Search for the cell housing the specified text and yield its [X, Y] center coordinate. 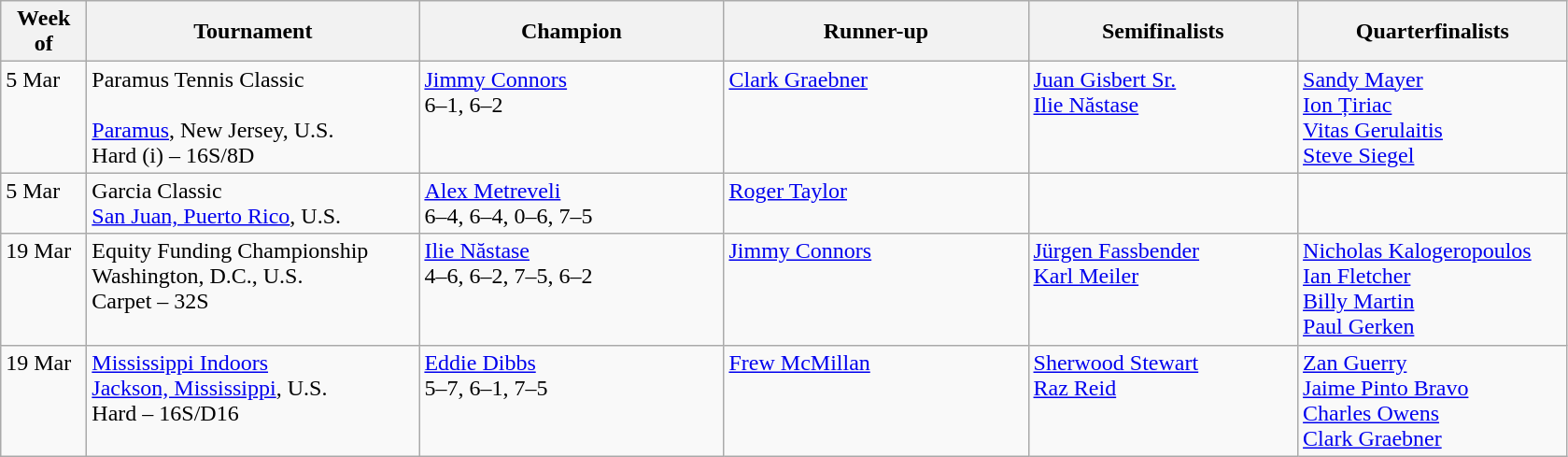
Garcia ClassicSan Juan, Puerto Rico, U.S. [253, 204]
Ilie Năstase 4–6, 6–2, 7–5, 6–2 [572, 290]
Week of [44, 32]
Clark Graebner [876, 118]
Nicholas Kalogeropoulos Ian Fletcher Billy Martin Paul Gerken [1433, 290]
Mississippi Indoors Jackson, Mississippi, U.S. Hard – 16S/D16 [253, 400]
Jimmy Connors [876, 290]
Alex Metreveli 6–4, 6–4, 0–6, 7–5 [572, 204]
Semifinalists [1164, 32]
Eddie Dibbs 5–7, 6–1, 7–5 [572, 400]
Jürgen Fassbender Karl Meiler [1164, 290]
Roger Taylor [876, 204]
Sandy Mayer Ion Țiriac Vitas Gerulaitis Steve Siegel [1433, 118]
Sherwood Stewart Raz Reid [1164, 400]
Tournament [253, 32]
Quarterfinalists [1433, 32]
Zan Guerry Jaime Pinto Bravo Charles Owens Clark Graebner [1433, 400]
Jimmy Connors 6–1, 6–2 [572, 118]
Champion [572, 32]
Paramus Tennis ClassicParamus, New Jersey, U.S. Hard (i) – 16S/8D [253, 118]
Runner-up [876, 32]
Equity Funding ChampionshipWashington, D.C., U.S. Carpet – 32S [253, 290]
Juan Gisbert Sr. Ilie Năstase [1164, 118]
Frew McMillan [876, 400]
